Identify which cell holds the provided text, then report its (X, Y) central coordinate. 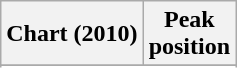
Peakposition (189, 34)
Chart (2010) (72, 34)
